Return the (x, y) coordinate for the center point of the cell that contains the specified text.  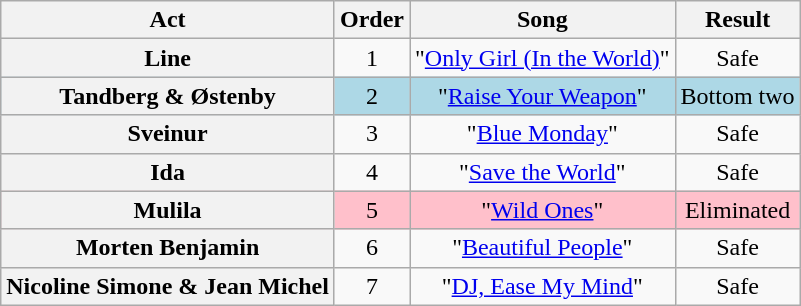
"DJ, Ease My Mind" (543, 286)
Song (543, 20)
Mulila (168, 210)
4 (372, 172)
Result (738, 20)
Act (168, 20)
Morten Benjamin (168, 248)
6 (372, 248)
3 (372, 134)
Tandberg & Østenby (168, 96)
Ida (168, 172)
5 (372, 210)
7 (372, 286)
Sveinur (168, 134)
"Save the World" (543, 172)
Order (372, 20)
"Wild Ones" (543, 210)
2 (372, 96)
1 (372, 58)
Eliminated (738, 210)
"Blue Monday" (543, 134)
Bottom two (738, 96)
Line (168, 58)
"Beautiful People" (543, 248)
"Only Girl (In the World)" (543, 58)
"Raise Your Weapon" (543, 96)
Nicoline Simone & Jean Michel (168, 286)
